For the text-containing cell, return its midpoint in [x, y] coordinate format. 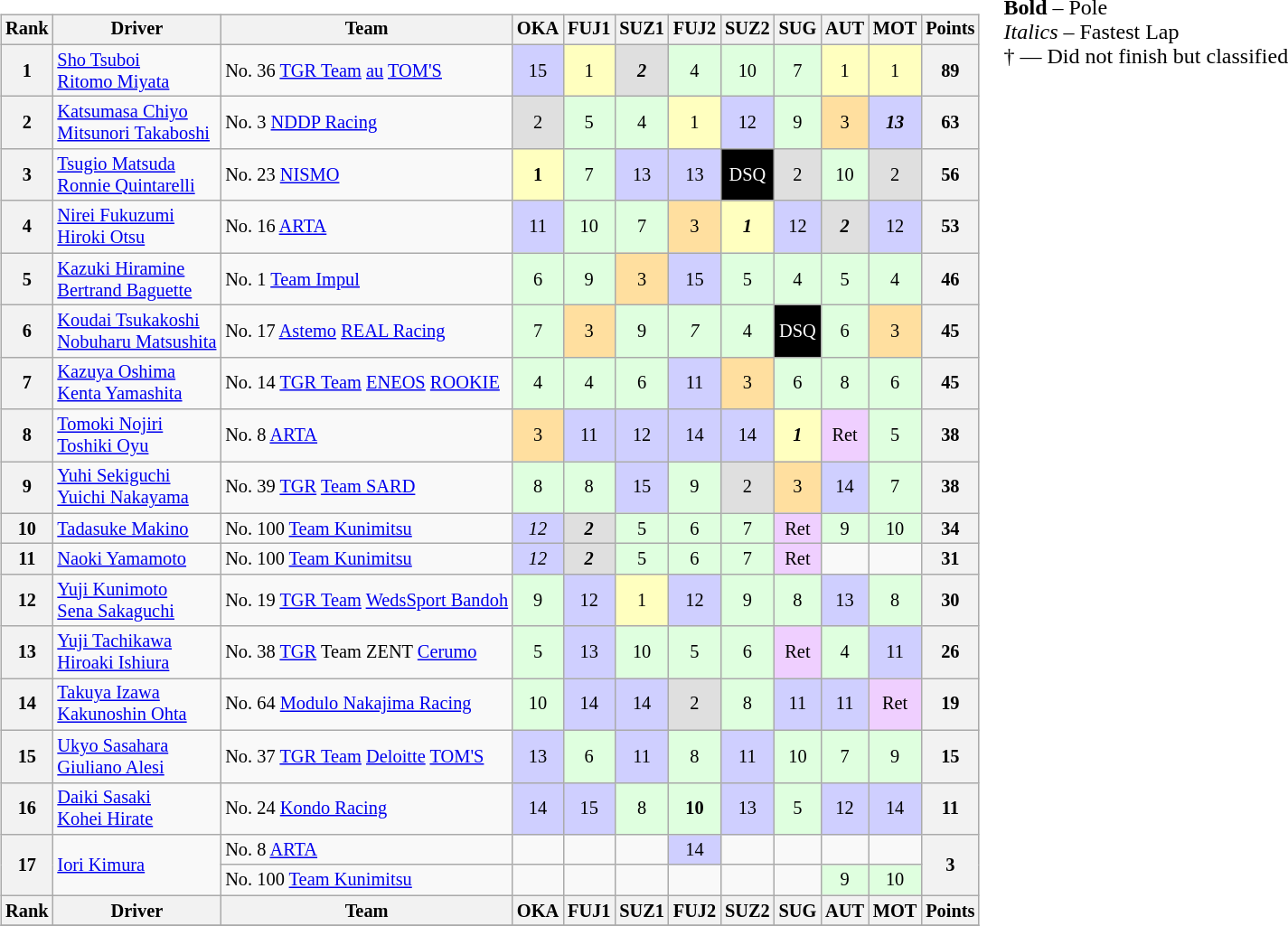
No. 39 TGR Team SARD [367, 488]
No. 37 TGR Team Deloitte TOM'S [367, 756]
No. 17 Astemo REAL Racing [367, 332]
No. 38 TGR Team ZENT Cerumo [367, 652]
Naoki Yamamoto [137, 559]
89 [950, 70]
19 [950, 705]
Yuji Tachikawa Hiroaki Ishiura [137, 652]
17 [27, 865]
Tsugio Matsuda Ronnie Quintarelli [137, 175]
Nirei Fukuzumi Hiroki Otsu [137, 227]
No. 64 Modulo Nakajima Racing [367, 705]
26 [950, 652]
No. 14 TGR Team ENEOS ROOKIE [367, 383]
Katsumasa Chiyo Mitsunori Takaboshi [137, 123]
Yuji Kunimoto Sena Sakaguchi [137, 601]
No. 24 Kondo Racing [367, 809]
Takuya Izawa Kakunoshin Ohta [137, 705]
Yuhi Sekiguchi Yuichi Nakayama [137, 488]
Daiki Sasaki Kohei Hirate [137, 809]
No. 16 ARTA [367, 227]
Kazuki Hiramine Bertrand Baguette [137, 279]
46 [950, 279]
No. 3 NDDP Racing [367, 123]
30 [950, 601]
Tomoki Nojiri Toshiki Oyu [137, 435]
16 [27, 809]
Tadasuke Makino [137, 528]
34 [950, 528]
31 [950, 559]
No. 23 NISMO [367, 175]
53 [950, 227]
No. 1 Team Impul [367, 279]
Ukyo Sasahara Giuliano Alesi [137, 756]
No. 19 TGR Team WedsSport Bandoh [367, 601]
Kazuya Oshima Kenta Yamashita [137, 383]
Sho Tsuboi Ritomo Miyata [137, 70]
Iori Kimura [137, 865]
56 [950, 175]
Koudai Tsukakoshi Nobuharu Matsushita [137, 332]
No. 36 TGR Team au TOM'S [367, 70]
63 [950, 123]
